Extract the (x, y) coordinate from the center of the cell holding the provided text.  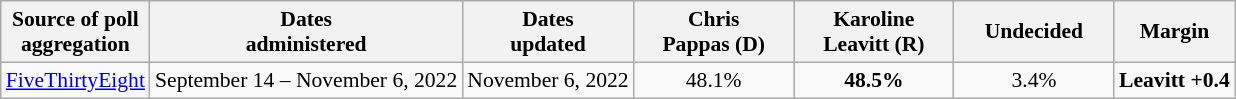
KarolineLeavitt (R) (874, 32)
Leavitt +0.4 (1174, 80)
Undecided (1034, 32)
Source of pollaggregation (76, 32)
FiveThirtyEight (76, 80)
3.4% (1034, 80)
ChrisPappas (D) (714, 32)
Datesupdated (548, 32)
Datesadministered (306, 32)
September 14 – November 6, 2022 (306, 80)
48.1% (714, 80)
Margin (1174, 32)
48.5% (874, 80)
November 6, 2022 (548, 80)
